Scan for the cell matching the given text and deliver its (X, Y) coordinate at center. 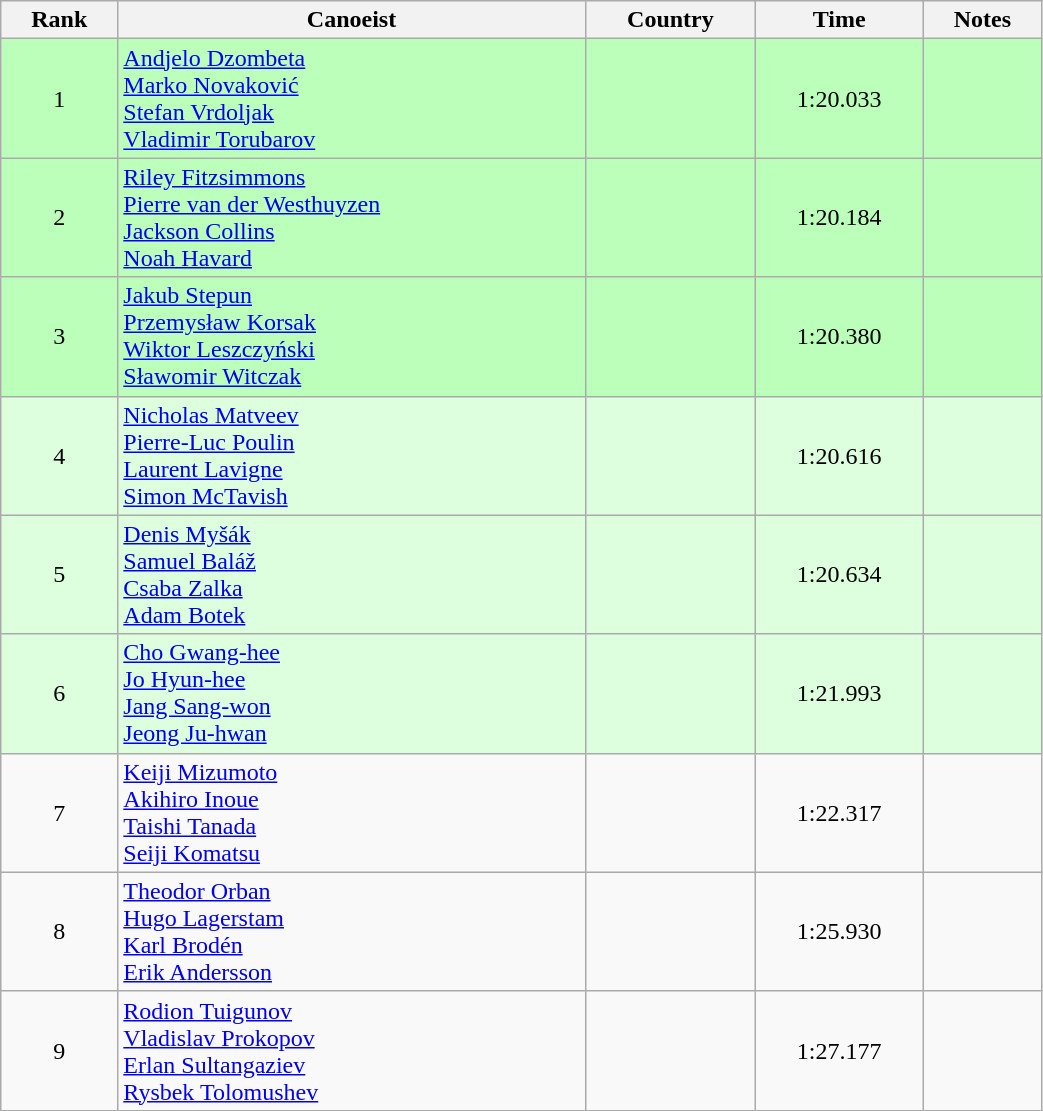
8 (60, 932)
2 (60, 218)
7 (60, 812)
Jakub StepunPrzemysław KorsakWiktor LeszczyńskiSławomir Witczak (352, 336)
Cho Gwang-heeJo Hyun-heeJang Sang-wonJeong Ju-hwan (352, 694)
Nicholas MatveevPierre-Luc PoulinLaurent LavigneSimon McTavish (352, 456)
Rank (60, 20)
Andjelo DzombetaMarko NovakovićStefan VrdoljakVladimir Torubarov (352, 98)
1:22.317 (840, 812)
1:20.634 (840, 574)
5 (60, 574)
Riley FitzsimmonsPierre van der WesthuyzenJackson CollinsNoah Havard (352, 218)
1:20.033 (840, 98)
6 (60, 694)
1 (60, 98)
1:20.616 (840, 456)
Denis MyšákSamuel BalážCsaba ZalkaAdam Botek (352, 574)
1:20.184 (840, 218)
4 (60, 456)
Time (840, 20)
Canoeist (352, 20)
1:20.380 (840, 336)
Notes (982, 20)
1:27.177 (840, 1050)
Theodor OrbanHugo LagerstamKarl BrodénErik Andersson (352, 932)
1:21.993 (840, 694)
3 (60, 336)
1:25.930 (840, 932)
Rodion TuigunovVladislav ProkopovErlan SultangazievRysbek Tolomushev (352, 1050)
Keiji MizumotoAkihiro InoueTaishi TanadaSeiji Komatsu (352, 812)
9 (60, 1050)
Country (670, 20)
